Output the (X, Y) coordinate of the center of the cell containing the given text.  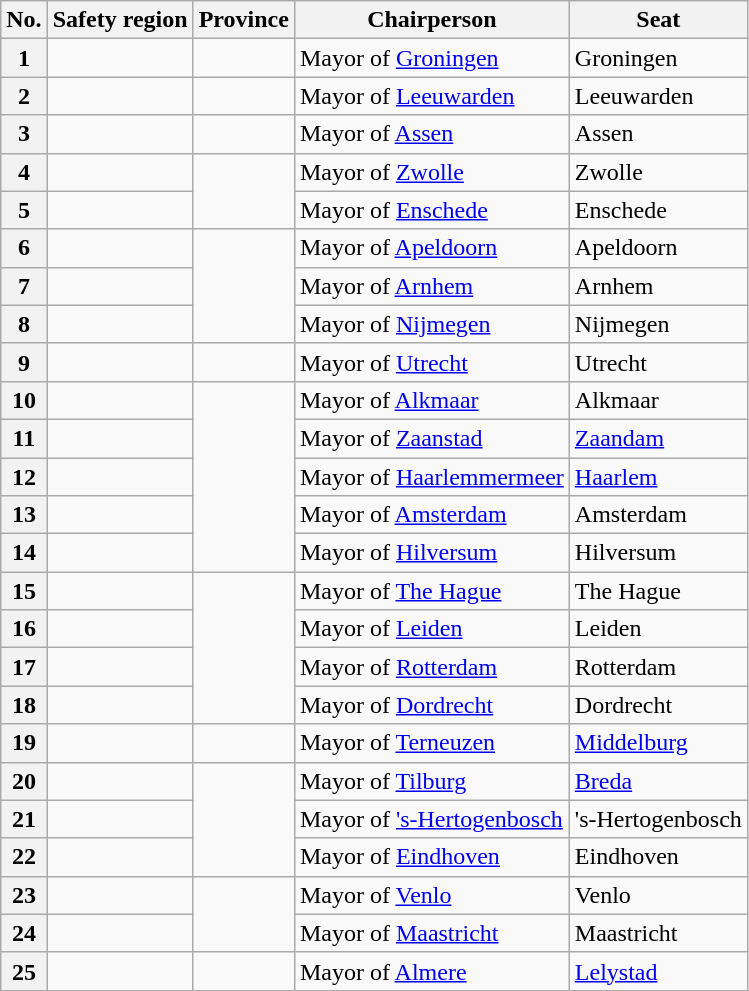
21 (24, 819)
25 (24, 971)
9 (24, 362)
15 (24, 591)
20 (24, 781)
12 (24, 477)
Mayor of 's-Hertogenbosch (432, 819)
Mayor of Zaanstad (432, 438)
Mayor of Enschede (432, 210)
5 (24, 210)
2 (24, 96)
18 (24, 705)
Mayor of Assen (432, 134)
4 (24, 172)
Mayor of Dordrecht (432, 705)
Mayor of Rotterdam (432, 667)
8 (24, 324)
Mayor of Groningen (432, 58)
Mayor of Venlo (432, 895)
Haarlem (658, 477)
Arnhem (658, 286)
Mayor of Hilversum (432, 553)
19 (24, 743)
Mayor of Amsterdam (432, 515)
10 (24, 400)
Safety region (120, 20)
Utrecht (658, 362)
Venlo (658, 895)
6 (24, 248)
Mayor of Alkmaar (432, 400)
24 (24, 933)
3 (24, 134)
Mayor of Apeldoorn (432, 248)
Seat (658, 20)
Leeuwarden (658, 96)
Middelburg (658, 743)
Mayor of Tilburg (432, 781)
Mayor of Nijmegen (432, 324)
Mayor of Utrecht (432, 362)
Assen (658, 134)
Enschede (658, 210)
Eindhoven (658, 857)
Chairperson (432, 20)
23 (24, 895)
Province (244, 20)
11 (24, 438)
Mayor of Terneuzen (432, 743)
No. (24, 20)
Maastricht (658, 933)
7 (24, 286)
Alkmaar (658, 400)
Nijmegen (658, 324)
Mayor of Zwolle (432, 172)
Mayor of Eindhoven (432, 857)
13 (24, 515)
The Hague (658, 591)
1 (24, 58)
Mayor of Almere (432, 971)
Leiden (658, 629)
Mayor of Leeuwarden (432, 96)
Mayor of Arnhem (432, 286)
14 (24, 553)
Mayor of Haarlemmermeer (432, 477)
Breda (658, 781)
22 (24, 857)
Mayor of The Hague (432, 591)
Mayor of Maastricht (432, 933)
Hilversum (658, 553)
17 (24, 667)
Rotterdam (658, 667)
16 (24, 629)
Zwolle (658, 172)
Lelystad (658, 971)
Groningen (658, 58)
Zaandam (658, 438)
Dordrecht (658, 705)
Apeldoorn (658, 248)
Mayor of Leiden (432, 629)
Amsterdam (658, 515)
's-Hertogenbosch (658, 819)
